Capture the cell that displays the provided text and extract its (X, Y) central coordinate. 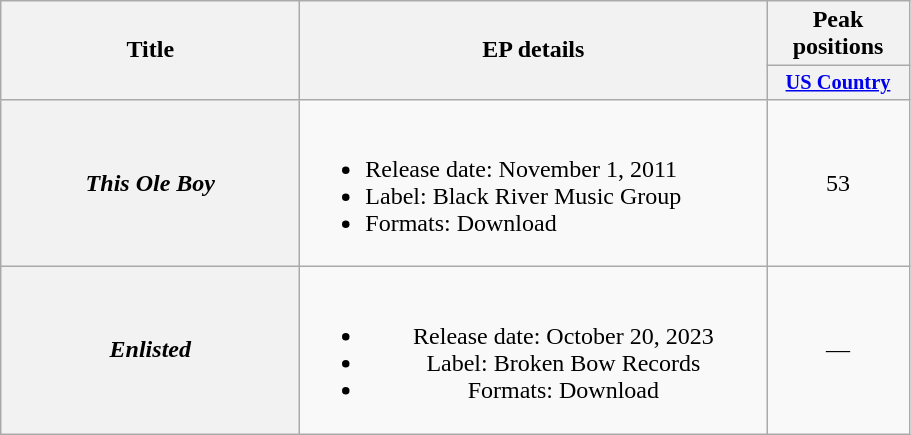
EP details (534, 50)
US Country (838, 83)
53 (838, 182)
— (838, 350)
Release date: October 20, 2023Label: Broken Bow RecordsFormats: Download (534, 350)
Release date: November 1, 2011Label: Black River Music GroupFormats: Download (534, 182)
Title (150, 50)
This Ole Boy (150, 182)
Enlisted (150, 350)
Peak positions (838, 34)
